Return (X, Y) of the center of cell containing provided text 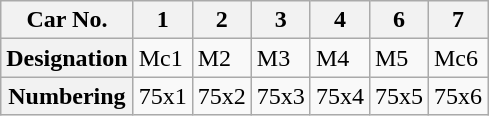
3 (280, 20)
2 (222, 20)
4 (340, 20)
M2 (222, 58)
75x3 (280, 96)
Car No. (67, 20)
75x4 (340, 96)
75x5 (398, 96)
Designation (67, 58)
1 (162, 20)
7 (458, 20)
75x6 (458, 96)
Mc6 (458, 58)
M5 (398, 58)
75x1 (162, 96)
Mc1 (162, 58)
Numbering (67, 96)
75x2 (222, 96)
6 (398, 20)
M3 (280, 58)
M4 (340, 58)
